Output the [X, Y] coordinate of the center of the cell containing the given text.  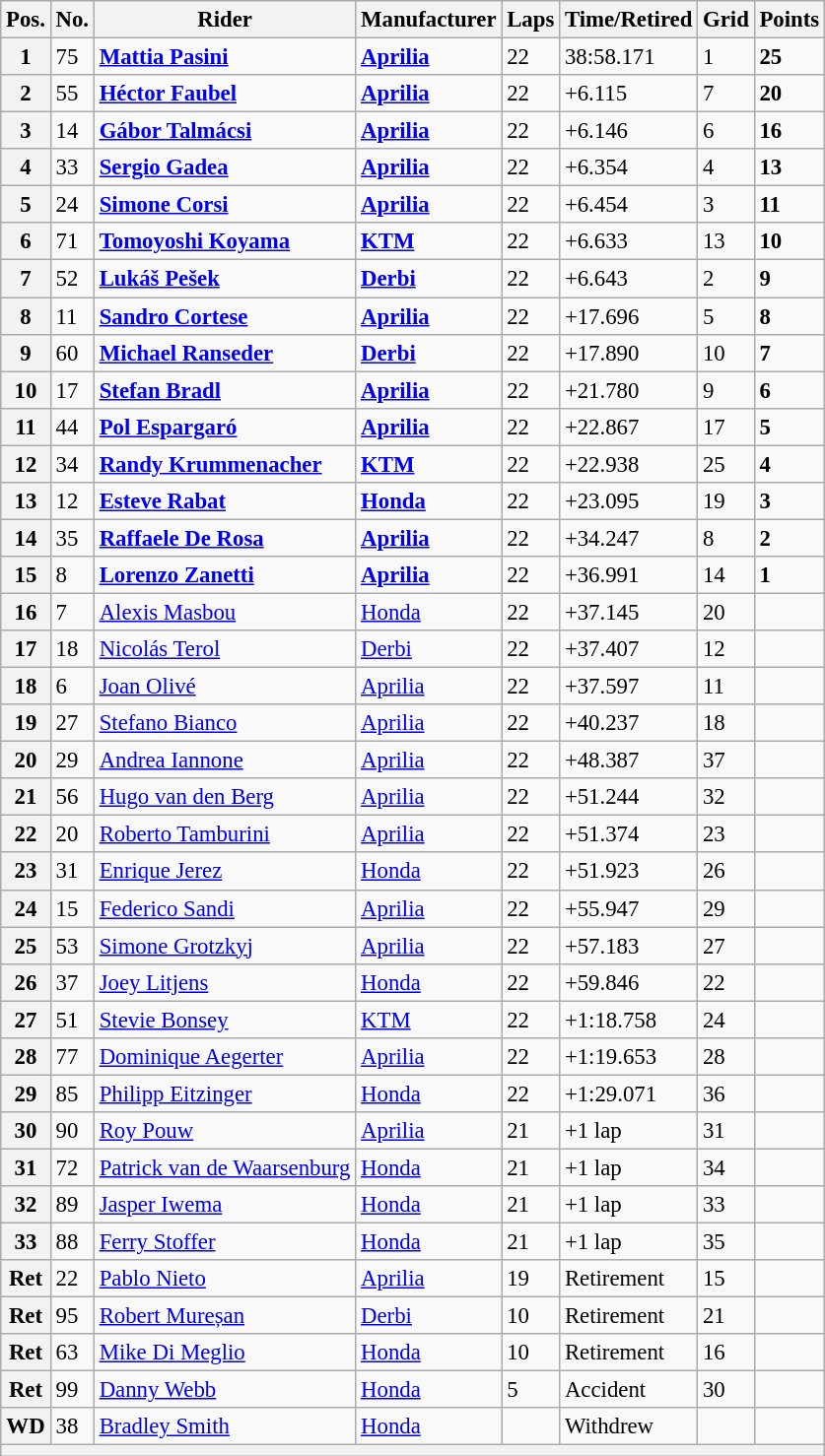
Nicolás Terol [225, 649]
75 [72, 57]
Grid [725, 20]
+6.643 [629, 279]
99 [72, 1390]
+37.407 [629, 649]
WD [26, 1427]
Danny Webb [225, 1390]
Michael Ranseder [225, 353]
+6.146 [629, 131]
Accident [629, 1390]
Randy Krummenacher [225, 464]
Roberto Tamburini [225, 834]
Federico Sandi [225, 908]
Pol Espargaró [225, 427]
60 [72, 353]
Stefan Bradl [225, 390]
95 [72, 1316]
+48.387 [629, 761]
Pablo Nieto [225, 1279]
+37.145 [629, 612]
Manufacturer [429, 20]
55 [72, 94]
+34.247 [629, 538]
Philipp Eitzinger [225, 1093]
+1:18.758 [629, 1020]
77 [72, 1057]
Rider [225, 20]
52 [72, 279]
+22.867 [629, 427]
Sandro Cortese [225, 316]
+22.938 [629, 464]
+21.780 [629, 390]
72 [72, 1167]
Patrick van de Waarsenburg [225, 1167]
Lorenzo Zanetti [225, 575]
Enrique Jerez [225, 872]
+6.115 [629, 94]
Mike Di Meglio [225, 1353]
Tomoyoshi Koyama [225, 241]
Joey Litjens [225, 982]
+36.991 [629, 575]
+59.846 [629, 982]
+6.633 [629, 241]
Gábor Talmácsi [225, 131]
+23.095 [629, 501]
+17.890 [629, 353]
+17.696 [629, 316]
38 [72, 1427]
Simone Corsi [225, 205]
+51.923 [629, 872]
Simone Grotzkyj [225, 946]
Mattia Pasini [225, 57]
No. [72, 20]
Laps [530, 20]
71 [72, 241]
+55.947 [629, 908]
+40.237 [629, 723]
Bradley Smith [225, 1427]
85 [72, 1093]
88 [72, 1242]
Esteve Rabat [225, 501]
+37.597 [629, 687]
38:58.171 [629, 57]
53 [72, 946]
Sergio Gadea [225, 167]
+57.183 [629, 946]
44 [72, 427]
63 [72, 1353]
Andrea Iannone [225, 761]
+1:19.653 [629, 1057]
+6.354 [629, 167]
Hugo van den Berg [225, 797]
Robert Mureșan [225, 1316]
51 [72, 1020]
Jasper Iwema [225, 1205]
Lukáš Pešek [225, 279]
Roy Pouw [225, 1131]
Points [789, 20]
Pos. [26, 20]
+6.454 [629, 205]
+51.374 [629, 834]
36 [725, 1093]
+51.244 [629, 797]
Time/Retired [629, 20]
89 [72, 1205]
+1:29.071 [629, 1093]
Stevie Bonsey [225, 1020]
Héctor Faubel [225, 94]
Joan Olivé [225, 687]
Alexis Masbou [225, 612]
Raffaele De Rosa [225, 538]
Stefano Bianco [225, 723]
Ferry Stoffer [225, 1242]
Dominique Aegerter [225, 1057]
56 [72, 797]
Withdrew [629, 1427]
90 [72, 1131]
